Return [x, y] of the center of cell containing provided text 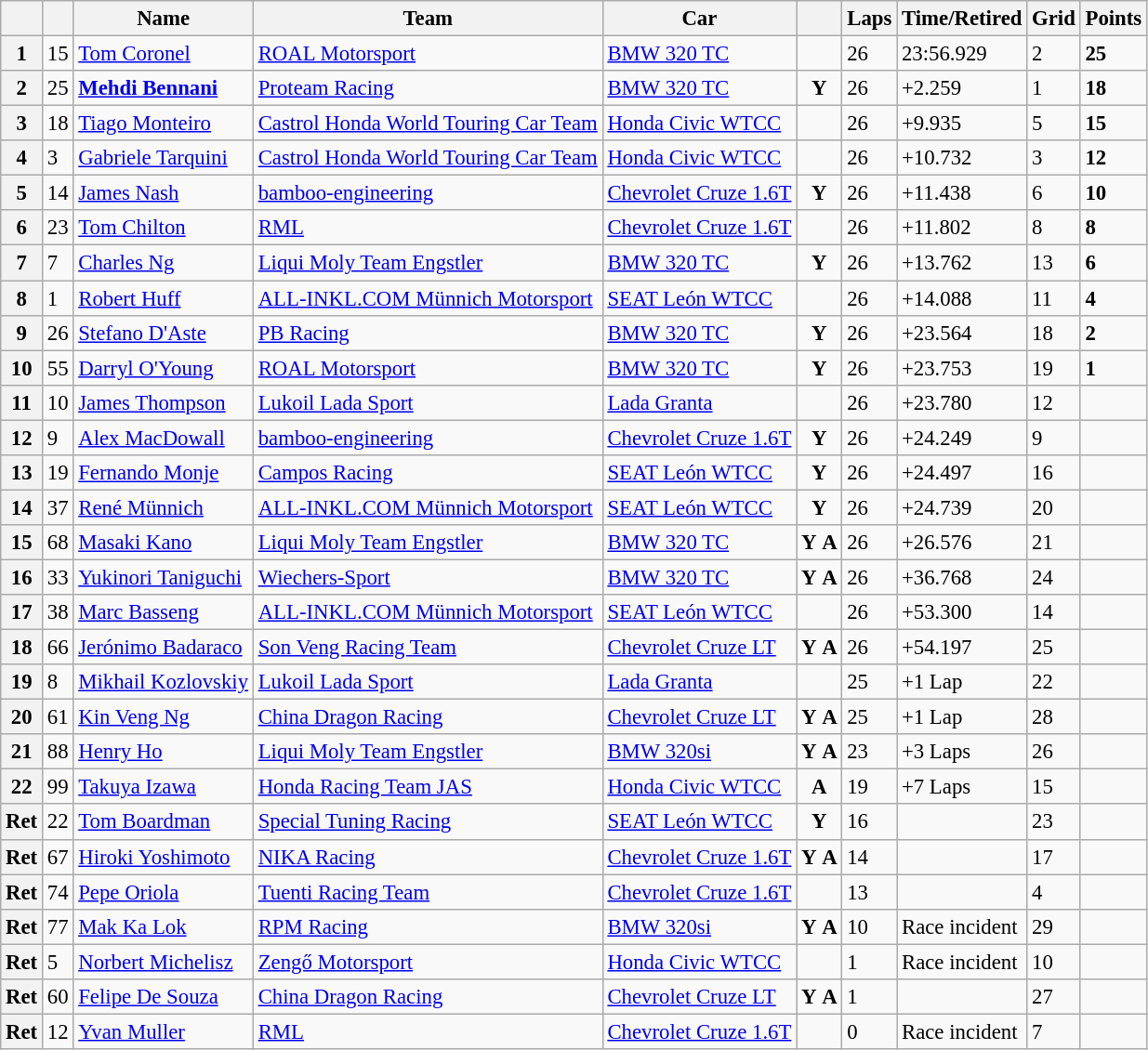
Time/Retired [962, 19]
+24.739 [962, 507]
28 [1054, 717]
+23.564 [962, 333]
27 [1054, 997]
Laps [870, 19]
Fernando Monje [164, 473]
+10.732 [962, 158]
+11.438 [962, 193]
+23.780 [962, 402]
Takuya Izawa [164, 787]
Name [164, 19]
Proteam Racing [428, 88]
Special Tuning Racing [428, 822]
74 [58, 892]
Campos Racing [428, 473]
60 [58, 997]
Zengő Motorsport [428, 962]
Tiago Monteiro [164, 124]
+14.088 [962, 298]
Yukinori Taniguchi [164, 577]
Pepe Oriola [164, 892]
Gabriele Tarquini [164, 158]
Car [699, 19]
+36.768 [962, 577]
+23.753 [962, 368]
Honda Racing Team JAS [428, 787]
38 [58, 612]
Team [428, 19]
+53.300 [962, 612]
+13.762 [962, 263]
NIKA Racing [428, 857]
+9.935 [962, 124]
+26.576 [962, 543]
Tuenti Racing Team [428, 892]
61 [58, 717]
77 [58, 926]
37 [58, 507]
Grid [1054, 19]
Darryl O'Young [164, 368]
James Thompson [164, 402]
99 [58, 787]
Robert Huff [164, 298]
Yvan Muller [164, 1031]
PB Racing [428, 333]
Mak Ka Lok [164, 926]
Mehdi Bennani [164, 88]
Norbert Michelisz [164, 962]
88 [58, 752]
+11.802 [962, 228]
Son Veng Racing Team [428, 648]
Tom Coronel [164, 54]
24 [1054, 577]
67 [58, 857]
+24.497 [962, 473]
+7 Laps [962, 787]
A [820, 787]
René Münnich [164, 507]
0 [870, 1031]
James Nash [164, 193]
+2.259 [962, 88]
Tom Chilton [164, 228]
Felipe De Souza [164, 997]
Points [1114, 19]
Stefano D'Aste [164, 333]
Marc Basseng [164, 612]
+54.197 [962, 648]
29 [1054, 926]
Hiroki Yoshimoto [164, 857]
RPM Racing [428, 926]
23:56.929 [962, 54]
55 [58, 368]
Masaki Kano [164, 543]
Mikhail Kozlovskiy [164, 682]
Tom Boardman [164, 822]
Alex MacDowall [164, 438]
66 [58, 648]
Jerónimo Badaraco [164, 648]
+24.249 [962, 438]
+3 Laps [962, 752]
Charles Ng [164, 263]
Henry Ho [164, 752]
Wiechers-Sport [428, 577]
68 [58, 543]
Kin Veng Ng [164, 717]
33 [58, 577]
